Detect which cell encompasses the target text, then output its (X, Y) center coordinate. 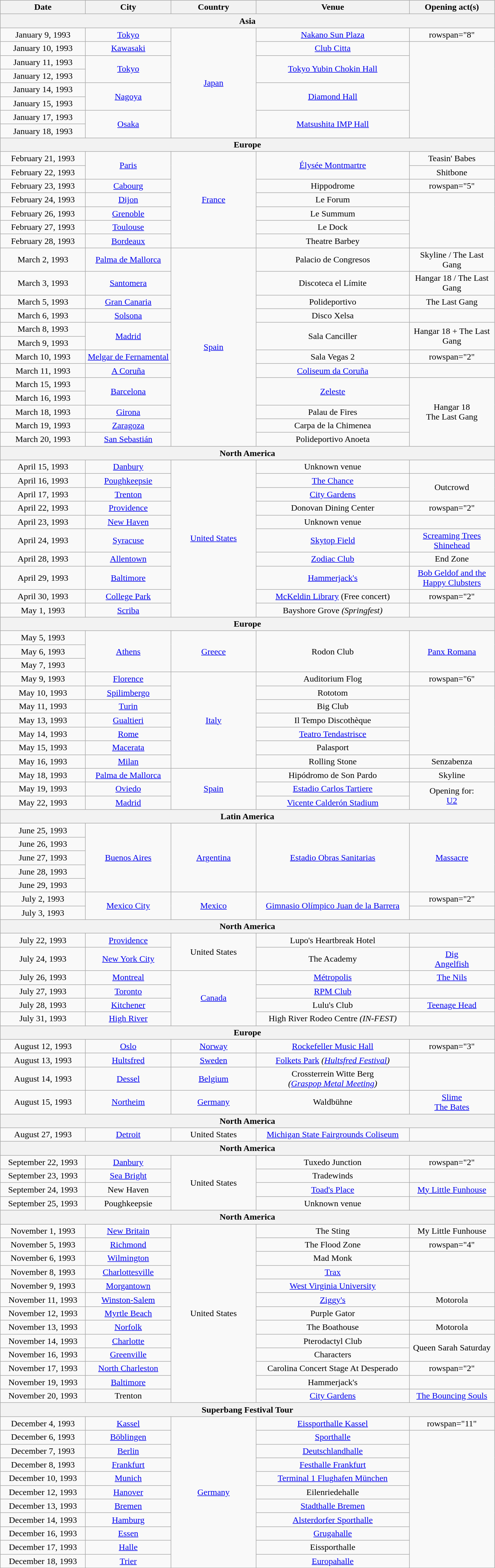
West Virginia University (333, 1286)
New York City (128, 959)
Eissporthalle Kassel (333, 1423)
Dijon (128, 200)
Berlin (128, 1451)
May 19, 1993 (43, 789)
Oviedo (128, 789)
Spilimbergo (128, 693)
December 6, 1993 (43, 1437)
Diamond Hall (333, 96)
Toulouse (128, 227)
Club Citta (333, 48)
Panx Romana (452, 651)
Il Tempo Discothèque (333, 720)
Mexico City (128, 906)
May 1, 1993 (43, 610)
Hipódromo de Son Pardo (333, 775)
Estadio Obras Sanitarias (333, 858)
June 28, 1993 (43, 871)
May 6, 1993 (43, 652)
Le Forum (333, 200)
Teasin' Babes (452, 158)
March 3, 1993 (43, 283)
March 9, 1993 (43, 343)
April 15, 1993 (43, 467)
Country (214, 7)
Hangar 18 + The Last Gang (452, 336)
November 11, 1993 (43, 1299)
Grenoble (128, 214)
February 23, 1993 (43, 186)
September 22, 1993 (43, 1162)
May 7, 1993 (43, 665)
May 14, 1993 (43, 734)
Santomera (128, 283)
Macerata (128, 748)
Halle (128, 1547)
Le Dock (333, 227)
The Last Gang (452, 302)
January 9, 1993 (43, 35)
June 29, 1993 (43, 885)
January 17, 1993 (43, 117)
Syracuse (128, 541)
August 14, 1993 (43, 1078)
rowspan="6" (452, 679)
August 12, 1993 (43, 1046)
Böblingen (128, 1437)
December 7, 1993 (43, 1451)
Dessel (128, 1078)
Greece (214, 651)
Tokyo Yubin Chokin Hall (333, 69)
Rome (128, 734)
Italy (214, 720)
The Chance (333, 481)
Montreal (128, 978)
rowspan="4" (452, 1245)
High River Rodeo Centre (IN-FEST) (333, 1019)
Argentina (214, 858)
Hultsfred (128, 1060)
January 15, 1993 (43, 103)
Hangar 18 / The Last Gang (452, 283)
February 22, 1993 (43, 172)
November 12, 1993 (43, 1313)
April 29, 1993 (43, 577)
April 23, 1993 (43, 522)
August 27, 1993 (43, 1135)
Skyline (452, 775)
February 27, 1993 (43, 227)
North Charleston (128, 1369)
The Academy (333, 959)
Ziggy's (333, 1299)
Coliseum da Coruña (333, 370)
September 24, 1993 (43, 1190)
Pterodactyl Club (333, 1341)
Kitchener (128, 1005)
May 13, 1993 (43, 720)
Sweden (214, 1060)
January 11, 1993 (43, 62)
Festhalle Frankfurt (333, 1465)
Toad's Place (333, 1190)
Rodon Club (333, 651)
March 11, 1993 (43, 370)
May 16, 1993 (43, 761)
End Zone (452, 559)
Sporthalle (333, 1437)
City (128, 7)
Wilmington (128, 1258)
Florence (128, 679)
Hamburg (128, 1520)
January 18, 1993 (43, 131)
Carpa de la Chimenea (333, 426)
July 31, 1993 (43, 1019)
July 24, 1993 (43, 959)
Richmond (128, 1245)
Charlotte (128, 1341)
College Park (128, 596)
Teatro Tendastrisce (333, 734)
Paris (128, 165)
Venue (333, 7)
Detroit (128, 1135)
Auditorium Flog (333, 679)
Discoteca el Límite (333, 283)
Munich (128, 1478)
Skyline / The Last Gang (452, 259)
November 16, 1993 (43, 1355)
Northeim (128, 1102)
Characters (333, 1355)
February 24, 1993 (43, 200)
Lupo's Heartbreak Hotel (333, 940)
Vicente Calderón Stadium (333, 803)
December 14, 1993 (43, 1520)
Zodiac Club (333, 559)
Zeleste (333, 391)
Nakano Sun Plaza (333, 35)
December 13, 1993 (43, 1506)
Essen (128, 1533)
Matsushita IMP Hall (333, 124)
March 2, 1993 (43, 259)
Frankfurt (128, 1465)
rowspan="11" (452, 1423)
Le Summum (333, 214)
Polideportivo (333, 302)
March 16, 1993 (43, 398)
The Flood Zone (333, 1245)
Norway (214, 1046)
Hangar 18The Last Gang (452, 412)
Skytop Field (333, 541)
June 25, 1993 (43, 830)
March 20, 1993 (43, 439)
March 8, 1993 (43, 329)
April 22, 1993 (43, 508)
December 8, 1993 (43, 1465)
March 19, 1993 (43, 426)
November 6, 1993 (43, 1258)
Rototom (333, 693)
Mad Monk (333, 1258)
July 2, 1993 (43, 899)
Alsterdorfer Sporthalle (333, 1520)
rowspan="8" (452, 35)
Terminal 1 Flughafen München (333, 1478)
Élysée Montmartre (333, 165)
Charlottesville (128, 1272)
Hippodrome (333, 186)
June 26, 1993 (43, 844)
Crossterrein Witte Berg(Graspop Metal Meeting) (333, 1078)
Scriba (128, 610)
Melgar de Fernamental (128, 357)
Latin America (247, 816)
February 28, 1993 (43, 241)
Cabourg (128, 186)
Greenville (128, 1355)
Turin (128, 706)
Grugahalle (333, 1533)
November 5, 1993 (43, 1245)
Allentown (128, 559)
Palacio de Congresos (333, 259)
June 27, 1993 (43, 858)
The Sting (333, 1231)
Oslo (128, 1046)
April 17, 1993 (43, 494)
July 28, 1993 (43, 1005)
High River (128, 1019)
August 13, 1993 (43, 1060)
Stadthalle Bremen (333, 1506)
Toronto (128, 991)
Bremen (128, 1506)
December 18, 1993 (43, 1561)
Lulu's Club (333, 1005)
November 8, 1993 (43, 1272)
Belgium (214, 1078)
Bob Geldof and the Happy Clubsters (452, 577)
March 5, 1993 (43, 302)
May 9, 1993 (43, 679)
Bayshore Grove (Springfest) (333, 610)
Waldbühne (333, 1102)
Rockefeller Music Hall (333, 1046)
Palau de Fires (333, 412)
November 19, 1993 (43, 1382)
November 14, 1993 (43, 1341)
May 10, 1993 (43, 693)
Screaming TreesShinehead (452, 541)
November 17, 1993 (43, 1369)
Folkets Park (Hultsfred Festival) (333, 1060)
Queen Sarah Saturday (452, 1348)
The Nils (452, 978)
The Boathouse (333, 1327)
Estadio Carlos Tartiere (333, 789)
Sea Bright (128, 1176)
Palasport (333, 748)
Myrtle Beach (128, 1313)
Barcelona (128, 391)
Métropolis (333, 978)
Solsona (128, 315)
Nagoya (128, 96)
May 22, 1993 (43, 803)
November 20, 1993 (43, 1396)
Japan (214, 83)
Deutschlandhalle (333, 1451)
Winston-Salem (128, 1299)
The Bouncing Souls (452, 1396)
A Coruña (128, 370)
rowspan="3" (452, 1046)
April 28, 1993 (43, 559)
July 27, 1993 (43, 991)
Athens (128, 651)
DigAngelfish (452, 959)
Gran Canaria (128, 302)
Big Club (333, 706)
Kassel (128, 1423)
Michigan State Fairgrounds Coliseum (333, 1135)
Asia (247, 21)
Senzabenza (452, 761)
Kawasaki (128, 48)
Opening for:U2 (452, 796)
Trax (333, 1272)
November 1, 1993 (43, 1231)
January 10, 1993 (43, 48)
February 26, 1993 (43, 214)
March 15, 1993 (43, 384)
May 18, 1993 (43, 775)
Mexico (214, 906)
Carolina Concert Stage At Desperado (333, 1369)
March 18, 1993 (43, 412)
Opening act(s) (452, 7)
December 10, 1993 (43, 1478)
Gimnasio Olímpico Juan de la Barrera (333, 906)
Donovan Dining Center (333, 508)
September 23, 1993 (43, 1176)
Gualtieri (128, 720)
Rolling Stone (333, 761)
April 16, 1993 (43, 481)
Zaragoza (128, 426)
Teenage Head (452, 1005)
January 12, 1993 (43, 76)
Canada (214, 998)
San Sebastián (128, 439)
November 9, 1993 (43, 1286)
Morgantown (128, 1286)
March 6, 1993 (43, 315)
December 4, 1993 (43, 1423)
May 15, 1993 (43, 748)
May 11, 1993 (43, 706)
Europahalle (333, 1561)
July 26, 1993 (43, 978)
Buenos Aires (128, 858)
July 3, 1993 (43, 913)
Sala Canciller (333, 336)
Theatre Barbey (333, 241)
Tradewinds (333, 1176)
July 22, 1993 (43, 940)
January 14, 1993 (43, 90)
May 5, 1993 (43, 637)
Sala Vegas 2 (333, 357)
Norfolk (128, 1327)
Shitbone (452, 172)
SlimeThe Bates (452, 1102)
Purple Gator (333, 1313)
April 30, 1993 (43, 596)
August 15, 1993 (43, 1102)
Osaka (128, 124)
Massacre (452, 858)
Disco Xelsa (333, 315)
September 25, 1993 (43, 1203)
McKeldin Library (Free concert) (333, 596)
Superbang Festival Tour (247, 1410)
Date (43, 7)
Eilenriedehalle (333, 1492)
December 16, 1993 (43, 1533)
April 24, 1993 (43, 541)
December 12, 1993 (43, 1492)
February 21, 1993 (43, 158)
Eissporthalle (333, 1547)
Bordeaux (128, 241)
November 13, 1993 (43, 1327)
rowspan="5" (452, 186)
New Britain (128, 1231)
Tuxedo Junction (333, 1162)
Milan (128, 761)
France (214, 199)
Polideportivo Anoeta (333, 439)
Hanover (128, 1492)
Outcrowd (452, 487)
December 17, 1993 (43, 1547)
Girona (128, 412)
Trier (128, 1561)
RPM Club (333, 991)
March 10, 1993 (43, 357)
